From the cell containing the given text, extract its center point as (X, Y) coordinate. 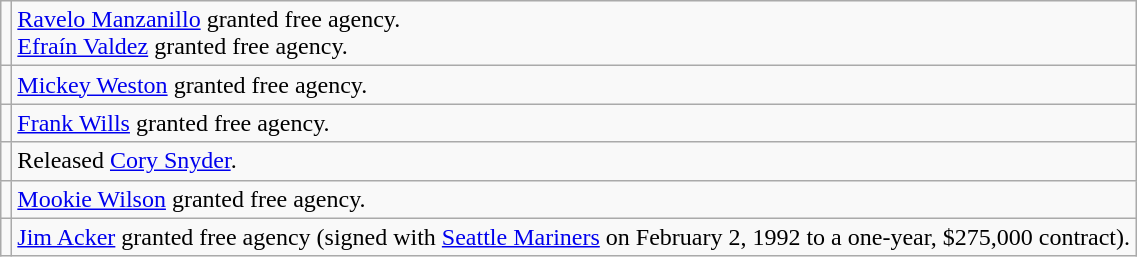
Ravelo Manzanillo granted free agency. Efraín Valdez granted free agency. (574, 34)
Released Cory Snyder. (574, 161)
Mickey Weston granted free agency. (574, 85)
Frank Wills granted free agency. (574, 123)
Jim Acker granted free agency (signed with Seattle Mariners on February 2, 1992 to a one-year, $275,000 contract). (574, 237)
Mookie Wilson granted free agency. (574, 199)
